Determine the [X, Y] coordinate at the center of the cell enclosing the given text.  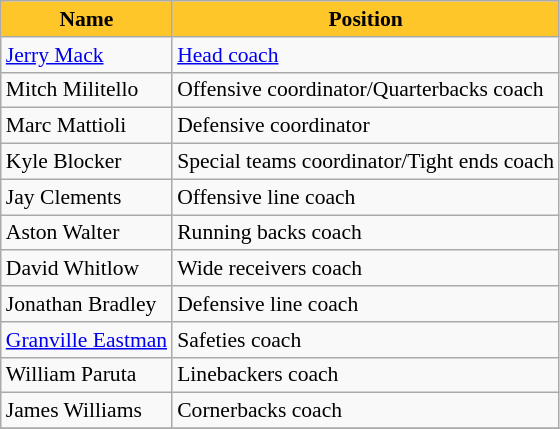
Marc Mattioli [86, 126]
Kyle Blocker [86, 162]
Name [86, 19]
Linebackers coach [366, 375]
Wide receivers coach [366, 269]
Jerry Mack [86, 55]
Jonathan Bradley [86, 304]
James Williams [86, 411]
Jay Clements [86, 197]
Cornerbacks coach [366, 411]
Safeties coach [366, 340]
Position [366, 19]
Granville Eastman [86, 340]
Offensive coordinator/Quarterbacks coach [366, 90]
Defensive coordinator [366, 126]
Running backs coach [366, 233]
Head coach [366, 55]
Offensive line coach [366, 197]
William Paruta [86, 375]
David Whitlow [86, 269]
Mitch Militello [86, 90]
Defensive line coach [366, 304]
Special teams coordinator/Tight ends coach [366, 162]
Aston Walter [86, 233]
